From the cell containing the given text, extract its center point as (x, y) coordinate. 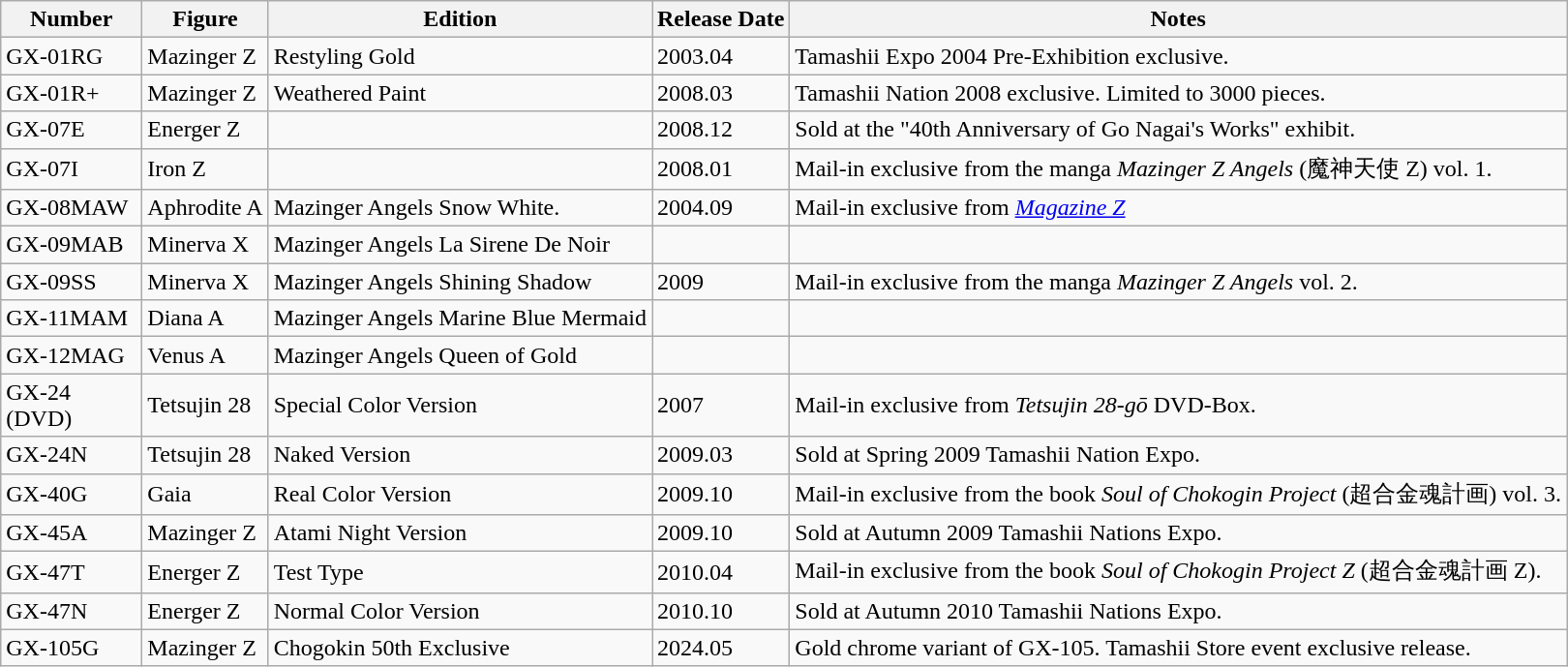
2004.09 (721, 208)
Venus A (205, 355)
GX-47N (72, 611)
Real Color Version (460, 494)
Mail-in exclusive from Tetsujin 28-gō DVD-Box. (1179, 405)
GX-07E (72, 130)
GX-12MAG (72, 355)
GX-47T (72, 573)
GX-40G (72, 494)
Tamashii Expo 2004 Pre-Exhibition exclusive. (1179, 56)
Mail-in exclusive from the manga Mazinger Z Angels (魔神天使 Z) vol. 1. (1179, 168)
2008.03 (721, 93)
Mazinger Angels Marine Blue Mermaid (460, 318)
Gold chrome variant of GX-105. Tamashii Store event exclusive release. (1179, 648)
GX-45A (72, 533)
Diana A (205, 318)
Mazinger Angels Queen of Gold (460, 355)
Mazinger Angels Shining Shadow (460, 282)
GX-07I (72, 168)
Iron Z (205, 168)
Sold at the "40th Anniversary of Go Nagai's Works" exhibit. (1179, 130)
2010.10 (721, 611)
Aphrodite A (205, 208)
2009.03 (721, 455)
Restyling Gold (460, 56)
GX-11MAM (72, 318)
2010.04 (721, 573)
Notes (1179, 19)
Edition (460, 19)
Test Type (460, 573)
Sold at Autumn 2010 Tamashii Nations Expo. (1179, 611)
Release Date (721, 19)
2008.01 (721, 168)
GX-105G (72, 648)
Sold at Autumn 2009 Tamashii Nations Expo. (1179, 533)
2008.12 (721, 130)
2003.04 (721, 56)
GX-24 (DVD) (72, 405)
Sold at Spring 2009 Tamashii Nation Expo. (1179, 455)
GX-09MAB (72, 245)
Mazinger Angels La Sirene De Noir (460, 245)
Normal Color Version (460, 611)
Mail-in exclusive from Magazine Z (1179, 208)
Tamashii Nation 2008 exclusive. Limited to 3000 pieces. (1179, 93)
GX-24N (72, 455)
Naked Version (460, 455)
GX-09SS (72, 282)
Mail-in exclusive from the book Soul of Chokogin Project Z (超合金魂計画 Z). (1179, 573)
Mail-in exclusive from the book Soul of Chokogin Project (超合金魂計画) vol. 3. (1179, 494)
Figure (205, 19)
Weathered Paint (460, 93)
Special Color Version (460, 405)
Mazinger Angels Snow White. (460, 208)
2024.05 (721, 648)
GX-01R+ (72, 93)
Number (72, 19)
2007 (721, 405)
Atami Night Version (460, 533)
Gaia (205, 494)
Chogokin 50th Exclusive (460, 648)
GX-01RG (72, 56)
Mail-in exclusive from the manga Mazinger Z Angels vol. 2. (1179, 282)
GX-08MAW (72, 208)
2009 (721, 282)
